Locate the cell with the specified text and output its [x, y] center coordinate. 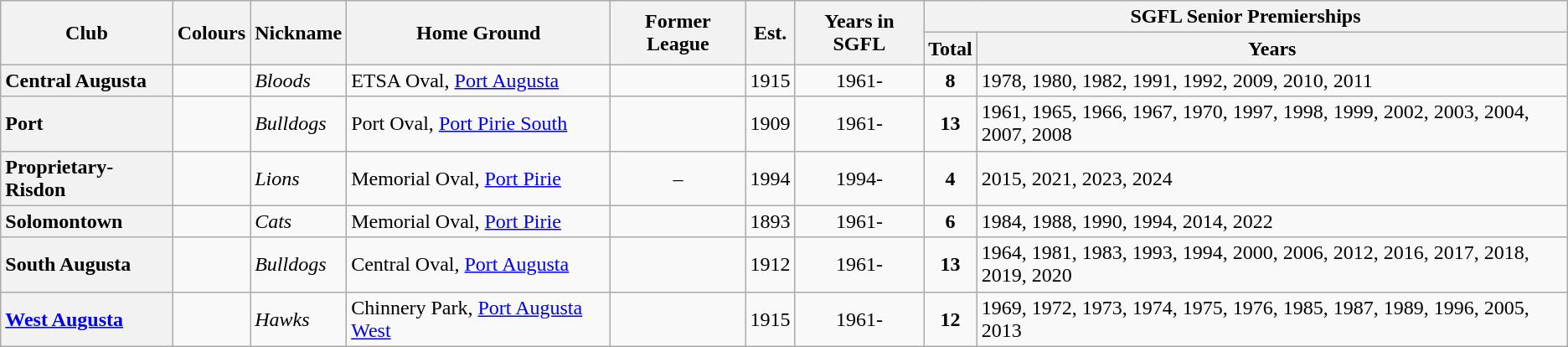
Colours [211, 33]
1978, 1980, 1982, 1991, 1992, 2009, 2010, 2011 [1271, 80]
1994 [771, 178]
– [678, 178]
Cats [298, 221]
Years in SGFL [859, 33]
Total [951, 49]
1912 [771, 265]
6 [951, 221]
South Augusta [87, 265]
SGFL Senior Premierships [1246, 17]
Former League [678, 33]
Port Oval, Port Pirie South [479, 124]
1893 [771, 221]
Central Oval, Port Augusta [479, 265]
Lions [298, 178]
1994- [859, 178]
1984, 1988, 1990, 1994, 2014, 2022 [1271, 221]
Hawks [298, 319]
ETSA Oval, Port Augusta [479, 80]
Est. [771, 33]
1969, 1972, 1973, 1974, 1975, 1976, 1985, 1987, 1989, 1996, 2005, 2013 [1271, 319]
8 [951, 80]
4 [951, 178]
2015, 2021, 2023, 2024 [1271, 178]
1961, 1965, 1966, 1967, 1970, 1997, 1998, 1999, 2002, 2003, 2004, 2007, 2008 [1271, 124]
1964, 1981, 1983, 1993, 1994, 2000, 2006, 2012, 2016, 2017, 2018, 2019, 2020 [1271, 265]
Club [87, 33]
Bloods [298, 80]
Central Augusta [87, 80]
West Augusta [87, 319]
Nickname [298, 33]
Chinnery Park, Port Augusta West [479, 319]
12 [951, 319]
1909 [771, 124]
Proprietary-Risdon [87, 178]
Port [87, 124]
Solomontown [87, 221]
Home Ground [479, 33]
Years [1271, 49]
